Capture the cell that displays the provided text and extract its [X, Y] central coordinate. 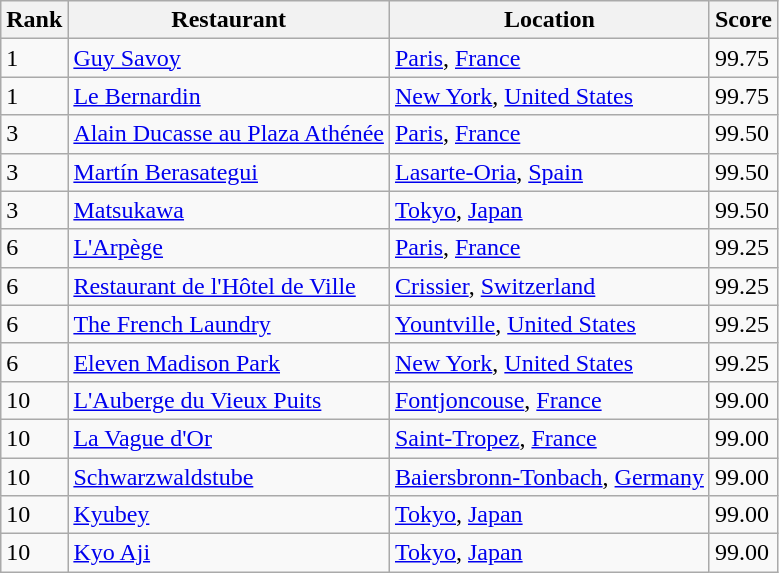
Saint-Tropez, France [549, 438]
L'Arpège [229, 248]
Kyo Aji [229, 553]
Alain Ducasse au Plaza Athénée [229, 134]
Yountville, United States [549, 324]
Le Bernardin [229, 96]
Rank [34, 20]
Score [743, 20]
Lasarte-Oria, Spain [549, 172]
La Vague d'Or [229, 438]
Guy Savoy [229, 58]
Schwarzwaldstube [229, 477]
Restaurant [229, 20]
Eleven Madison Park [229, 362]
Fontjoncouse, France [549, 400]
Crissier, Switzerland [549, 286]
Restaurant de l'Hôtel de Ville [229, 286]
The French Laundry [229, 324]
L'Auberge du Vieux Puits [229, 400]
Martín Berasategui [229, 172]
Baiersbronn-Tonbach, Germany [549, 477]
Matsukawa [229, 210]
Kyubey [229, 515]
Location [549, 20]
